Detect which cell encompasses the target text, then output its [X, Y] center coordinate. 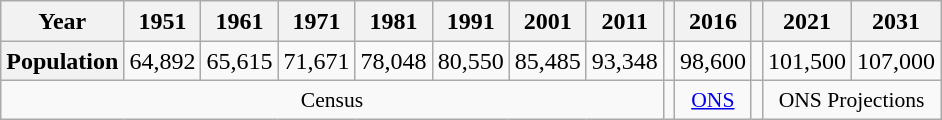
98,600 [712, 61]
Population [62, 61]
64,892 [162, 61]
2016 [712, 21]
71,671 [316, 61]
Census [332, 100]
101,500 [806, 61]
2021 [806, 21]
1991 [470, 21]
65,615 [240, 61]
2031 [896, 21]
80,550 [470, 61]
2011 [624, 21]
1981 [394, 21]
ONS Projections [851, 100]
78,048 [394, 61]
85,485 [548, 61]
2001 [548, 21]
Year [62, 21]
1971 [316, 21]
107,000 [896, 61]
ONS [712, 100]
1951 [162, 21]
93,348 [624, 61]
1961 [240, 21]
